Detect which cell encompasses the target text, then output its [X, Y] center coordinate. 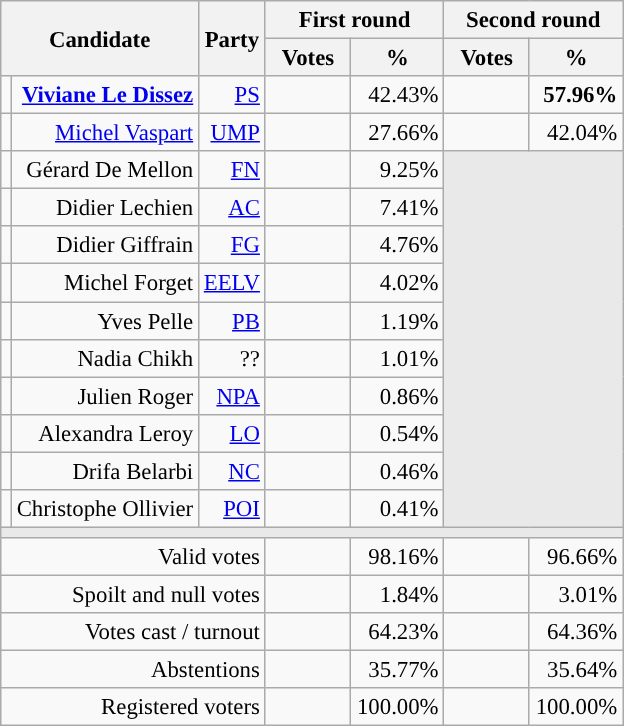
Drifa Belarbi [104, 471]
98.16% [398, 557]
Viviane Le Dissez [104, 95]
EELV [232, 283]
Didier Lechien [104, 208]
Valid votes [133, 557]
POI [232, 509]
0.54% [398, 433]
PS [232, 95]
4.76% [398, 245]
Christophe Ollivier [104, 509]
3.01% [576, 594]
0.46% [398, 471]
1.01% [398, 358]
0.86% [398, 396]
Registered voters [133, 707]
35.77% [398, 670]
57.96% [576, 95]
Party [232, 38]
Abstentions [133, 670]
Nadia Chikh [104, 358]
LO [232, 433]
9.25% [398, 170]
NC [232, 471]
Alexandra Leroy [104, 433]
42.43% [398, 95]
First round [354, 20]
64.36% [576, 632]
42.04% [576, 133]
FN [232, 170]
1.84% [398, 594]
Michel Vaspart [104, 133]
NPA [232, 396]
?? [232, 358]
35.64% [576, 670]
Votes cast / turnout [133, 632]
1.19% [398, 321]
7.41% [398, 208]
AC [232, 208]
Yves Pelle [104, 321]
Gérard De Mellon [104, 170]
Didier Giffrain [104, 245]
Second round [534, 20]
27.66% [398, 133]
PB [232, 321]
UMP [232, 133]
0.41% [398, 509]
Michel Forget [104, 283]
Spoilt and null votes [133, 594]
64.23% [398, 632]
4.02% [398, 283]
Candidate [100, 38]
FG [232, 245]
Julien Roger [104, 396]
96.66% [576, 557]
